Extract the [X, Y] coordinate from the center of the cell holding the provided text.  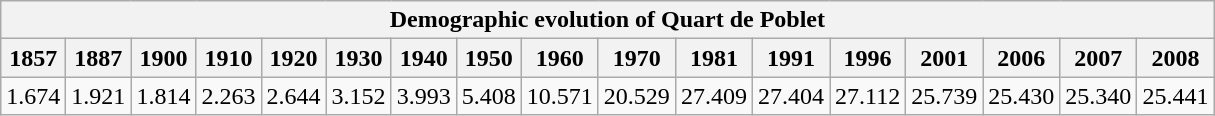
27.409 [714, 96]
1910 [228, 58]
20.529 [636, 96]
1920 [294, 58]
1.674 [34, 96]
1940 [424, 58]
1991 [790, 58]
2001 [944, 58]
25.441 [1176, 96]
2.644 [294, 96]
1996 [868, 58]
25.340 [1098, 96]
1.921 [98, 96]
25.739 [944, 96]
2008 [1176, 58]
1887 [98, 58]
1.814 [164, 96]
1960 [560, 58]
2006 [1022, 58]
10.571 [560, 96]
5.408 [488, 96]
1970 [636, 58]
25.430 [1022, 96]
1930 [358, 58]
1981 [714, 58]
1857 [34, 58]
3.152 [358, 96]
Demographic evolution of Quart de Poblet [608, 20]
1900 [164, 58]
27.112 [868, 96]
27.404 [790, 96]
2007 [1098, 58]
1950 [488, 58]
2.263 [228, 96]
3.993 [424, 96]
